Detect which cell encompasses the target text, then output its (X, Y) center coordinate. 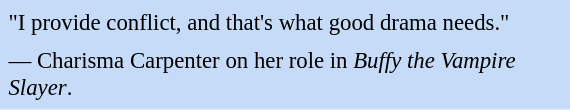
— Charisma Carpenter on her role in Buffy the Vampire Slayer. (284, 74)
"I provide conflict, and that's what good drama needs." (284, 23)
